Locate the cell with the specified text and output its [x, y] center coordinate. 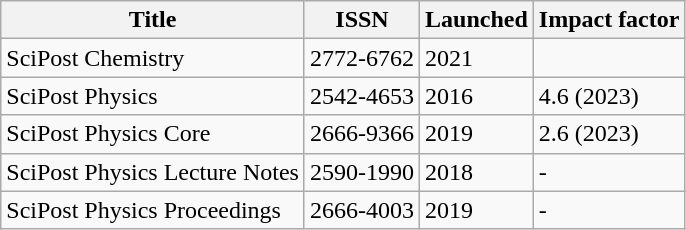
SciPost Physics Core [153, 134]
SciPost Chemistry [153, 58]
SciPost Physics [153, 96]
2.6 (2023) [609, 134]
2016 [477, 96]
SciPost Physics Lecture Notes [153, 172]
2666-9366 [362, 134]
Launched [477, 20]
2590-1990 [362, 172]
2021 [477, 58]
ISSN [362, 20]
2542-4653 [362, 96]
4.6 (2023) [609, 96]
SciPost Physics Proceedings [153, 210]
Impact factor [609, 20]
2772-6762 [362, 58]
2018 [477, 172]
2666-4003 [362, 210]
Title [153, 20]
